Return the (X, Y) coordinate for the center point of the cell that contains the specified text.  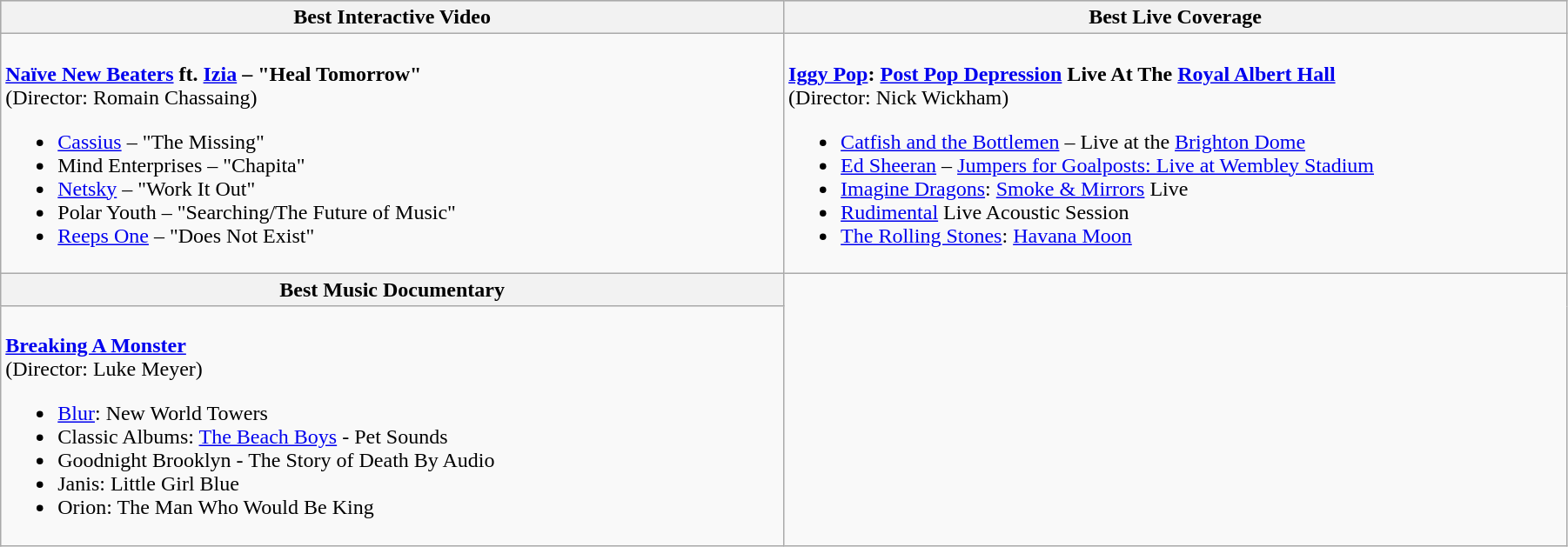
Best Live Coverage (1176, 17)
Best Interactive Video (392, 17)
Best Music Documentary (392, 290)
